Provide the (X, Y) coordinate of the cell's center where the given text is located.  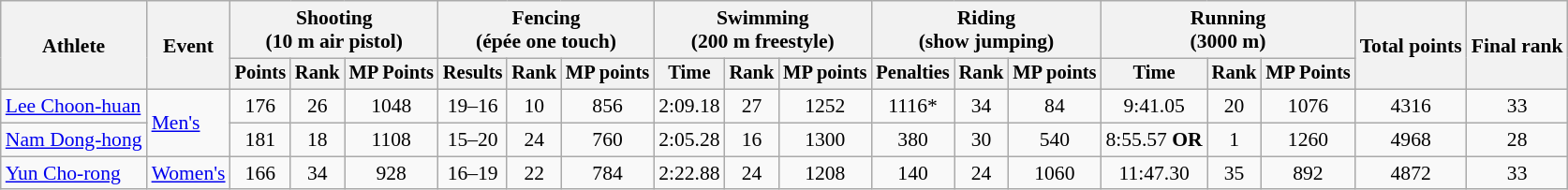
Men's (189, 124)
1260 (1308, 140)
1048 (392, 107)
Shooting(10 m air pistol) (334, 30)
22 (534, 173)
11:47.30 (1154, 173)
Penalties (912, 74)
4872 (1411, 173)
Athlete (74, 45)
Riding(show jumping) (985, 30)
181 (260, 140)
Swimming(200 m freestyle) (762, 30)
20 (1235, 107)
1300 (824, 140)
892 (1308, 173)
Results (473, 74)
26 (318, 107)
1208 (824, 173)
8:55.57 OR (1154, 140)
928 (392, 173)
Nam Dong-hong (74, 140)
27 (752, 107)
19–16 (473, 107)
Final rank (1517, 45)
9:41.05 (1154, 107)
1116* (912, 107)
15–20 (473, 140)
380 (912, 140)
4968 (1411, 140)
16 (752, 140)
166 (260, 173)
1 (1235, 140)
540 (1055, 140)
Event (189, 45)
Total points (1411, 45)
16–19 (473, 173)
176 (260, 107)
Fencing(épée one touch) (546, 30)
18 (318, 140)
Yun Cho-rong (74, 173)
28 (1517, 140)
784 (607, 173)
Women's (189, 173)
1076 (1308, 107)
1108 (392, 140)
10 (534, 107)
856 (607, 107)
140 (912, 173)
84 (1055, 107)
Running(3000 m) (1227, 30)
2:09.18 (689, 107)
2:05.28 (689, 140)
35 (1235, 173)
1060 (1055, 173)
2:22.88 (689, 173)
30 (982, 140)
1252 (824, 107)
Points (260, 74)
760 (607, 140)
Lee Choon-huan (74, 107)
4316 (1411, 107)
